Capture the cell that displays the provided text and extract its [X, Y] central coordinate. 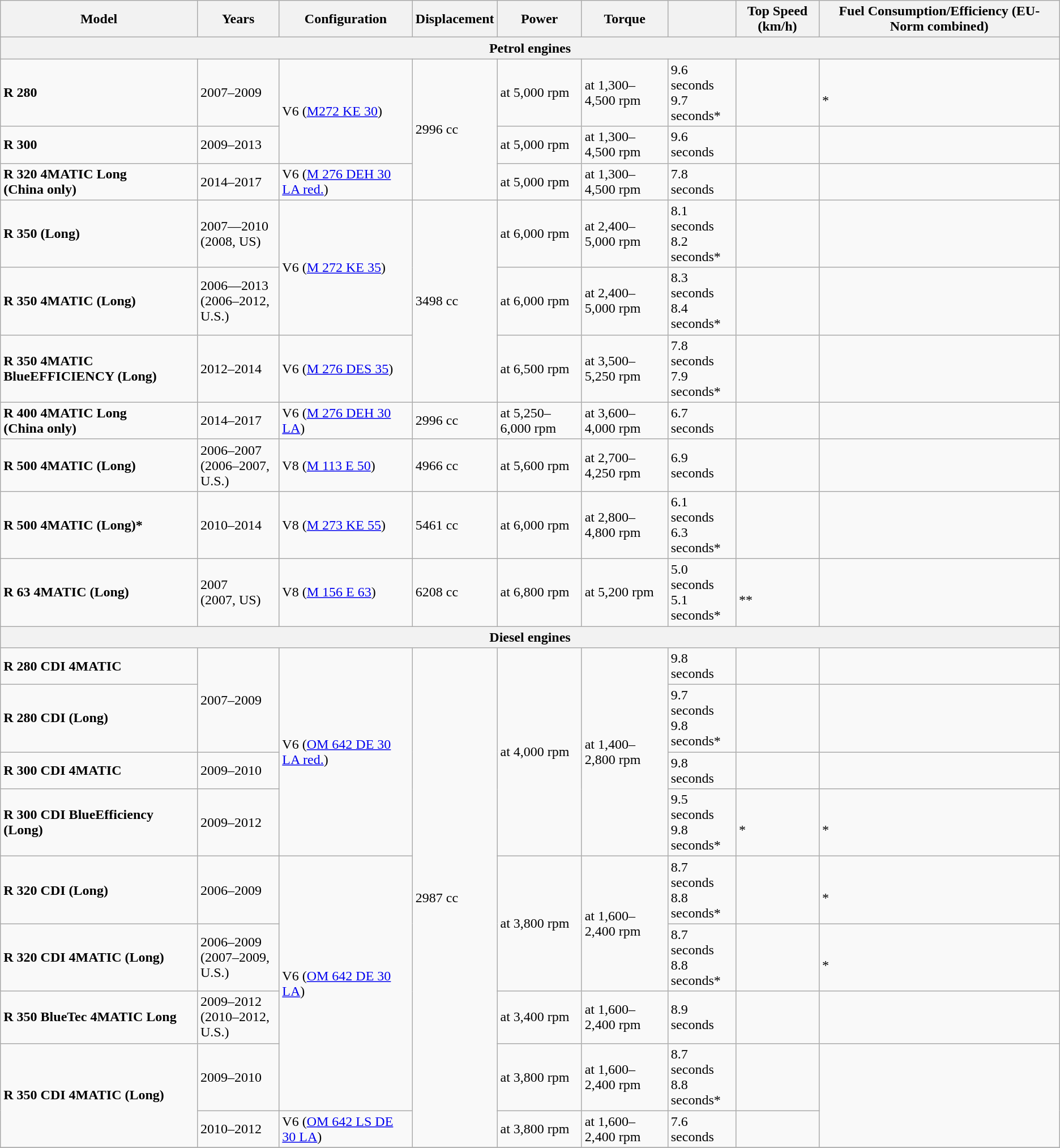
V8 (M 273 KE 55) [346, 524]
at 5,250–6,000 rpm [539, 420]
6.1 seconds6.3 seconds* [702, 524]
2006–2009 [238, 890]
5461 cc [455, 524]
2987 cc [455, 898]
6208 cc [455, 592]
2009–2012(2010–2012, U.S.) [238, 1017]
V6 (M 272 KE 35) [346, 267]
at 3,600–4,000 rpm [625, 420]
6.7 seconds [702, 420]
4966 cc [455, 465]
at 5,600 rpm [539, 465]
2006–2007(2006–2007, U.S.) [238, 465]
R 500 4MATIC (Long)* [99, 524]
2009–2012 [238, 822]
8.3 seconds8.4 seconds* [702, 301]
V6 (OM 642 LS DE 30 LA) [346, 1129]
R 280 CDI (Long) [99, 718]
at 3,400 rpm [539, 1017]
Configuration [346, 19]
V6 (OM 642 DE 30 LA) [346, 983]
at 6,500 rpm [539, 368]
9.7 seconds9.8 seconds* [702, 718]
R 300 [99, 145]
2006—2013(2006–2012, U.S.) [238, 301]
R 320 CDI 4MATIC (Long) [99, 957]
at 6,800 rpm [539, 592]
Years [238, 19]
V8 (M 113 E 50) [346, 465]
V6 (M 276 DEH 30 LA) [346, 420]
R 280 [99, 93]
2010–2012 [238, 1129]
at 3,500–5,250 rpm [625, 368]
2012–2014 [238, 368]
R 300 CDI BlueEfficiency (Long) [99, 822]
Model [99, 19]
R 320 4MATIC Long(China only) [99, 181]
V6 (M272 KE 30) [346, 111]
V6 (M 276 DES 35) [346, 368]
8.1 seconds8.2 seconds* [702, 233]
7.6 seconds [702, 1129]
6.9 seconds [702, 465]
Diesel engines [530, 637]
R 350 4MATIC BlueEFFICIENCY (Long) [99, 368]
Torque [625, 19]
at 1,400–2,800 rpm [625, 752]
R 400 4MATIC Long(China only) [99, 420]
8.9 seconds [702, 1017]
2010–2014 [238, 524]
** [778, 592]
2009–2013 [238, 145]
R 350 (Long) [99, 233]
at 2,700–4,250 rpm [625, 465]
Fuel Consumption/Efficiency (EU-Norm combined) [939, 19]
7.8 seconds [702, 181]
R 350 BlueTec 4MATIC Long [99, 1017]
9.5 seconds9.8 seconds* [702, 822]
5.0 seconds5.1 seconds* [702, 592]
3498 cc [455, 301]
9.6 seconds [702, 145]
V8 (M 156 E 63) [346, 592]
2007—2010(2008, US) [238, 233]
R 300 CDI 4MATIC [99, 770]
Petrol engines [530, 48]
Top Speed (km/h) [778, 19]
R 63 4MATIC (Long) [99, 592]
R 350 CDI 4MATIC (Long) [99, 1095]
2007(2007, US) [238, 592]
2006–2009(2007–2009, U.S.) [238, 957]
at 2,800–4,800 rpm [625, 524]
R 500 4MATIC (Long) [99, 465]
V6 (OM 642 DE 30 LA red.) [346, 752]
9.6 seconds9.7 seconds* [702, 93]
at 5,200 rpm [625, 592]
R 280 CDI 4MATIC [99, 666]
7.8 seconds7.9 seconds* [702, 368]
R 350 4MATIC (Long) [99, 301]
R 320 CDI (Long) [99, 890]
V6 (M 276 DEH 30 LA red.) [346, 181]
at 4,000 rpm [539, 752]
Displacement [455, 19]
Power [539, 19]
